Scan for the cell matching the given text and deliver its [x, y] coordinate at center. 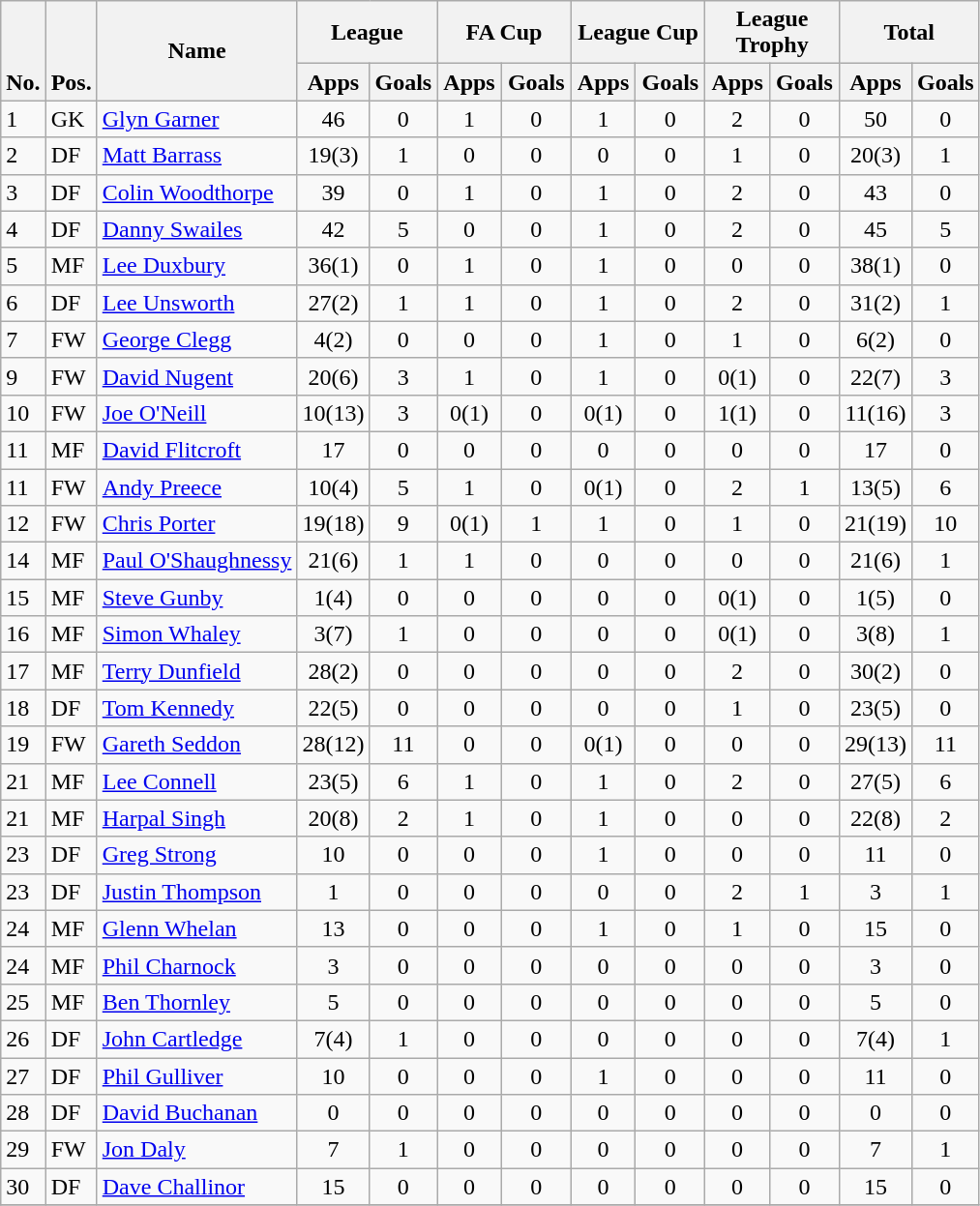
27 [23, 1076]
Ben Thornley [197, 1002]
19 [23, 745]
Total [909, 33]
4(2) [333, 339]
36(1) [333, 266]
22(8) [875, 818]
27(5) [875, 781]
21(19) [875, 524]
Tom Kennedy [197, 708]
14 [23, 561]
20(6) [333, 376]
50 [875, 119]
46 [333, 119]
Greg Strong [197, 855]
20(3) [875, 156]
26 [23, 1039]
Joe O'Neill [197, 413]
David Nugent [197, 376]
Phil Charnock [197, 965]
10(13) [333, 413]
Paul O'Shaughnessy [197, 561]
4 [23, 229]
Jon Daly [197, 1150]
25 [23, 1002]
3(7) [333, 634]
29 [23, 1150]
28(2) [333, 671]
Simon Whaley [197, 634]
16 [23, 634]
George Clegg [197, 339]
45 [875, 229]
Phil Gulliver [197, 1076]
30(2) [875, 671]
No. [23, 50]
43 [875, 192]
Glenn Whelan [197, 928]
Lee Connell [197, 781]
Lee Duxbury [197, 266]
22(7) [875, 376]
Name [197, 50]
Harpal Singh [197, 818]
29(13) [875, 745]
Dave Challinor [197, 1187]
FA Cup [505, 33]
League Cup [638, 33]
27(2) [333, 303]
28 [23, 1113]
20(8) [333, 818]
League [368, 33]
42 [333, 229]
Terry Dunfield [197, 671]
Lee Unsworth [197, 303]
10(4) [333, 486]
Glyn Garner [197, 119]
Chris Porter [197, 524]
GK [72, 119]
Danny Swailes [197, 229]
19(18) [333, 524]
Colin Woodthorpe [197, 192]
13(5) [875, 486]
3(8) [875, 634]
11(16) [875, 413]
1(5) [875, 598]
Gareth Seddon [197, 745]
1(1) [737, 413]
12 [23, 524]
13 [333, 928]
30 [23, 1187]
19(3) [333, 156]
18 [23, 708]
6(2) [875, 339]
David Flitcroft [197, 450]
22(5) [333, 708]
31(2) [875, 303]
League Trophy [772, 33]
Matt Barrass [197, 156]
John Cartledge [197, 1039]
Steve Gunby [197, 598]
Andy Preece [197, 486]
David Buchanan [197, 1113]
Justin Thompson [197, 892]
28(12) [333, 745]
39 [333, 192]
38(1) [875, 266]
Pos. [72, 50]
1(4) [333, 598]
